Output the (X, Y) coordinate of the center of the cell containing the given text.  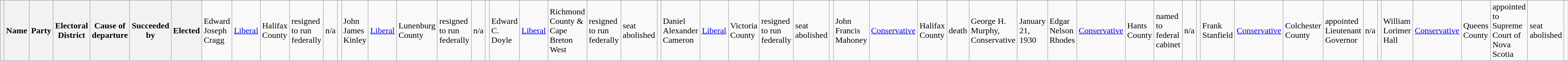
Elected (186, 31)
appointed to Supreme Court of Nova Scotia (1509, 31)
Colchester County (1303, 31)
Electoral District (71, 31)
John James Kinley (355, 31)
death (958, 31)
Party (41, 31)
Lunenburg County (417, 31)
John Francis Mahoney (851, 31)
Edgar Nelson Rhodes (1062, 31)
named to federal cabinet (1168, 31)
Name (17, 31)
appointed Lieutenant Governor (1343, 31)
Cause of departure (110, 31)
Frank Stanfield (1218, 31)
William Lorimer Hall (1397, 31)
Edward Joseph Cragg (217, 31)
Hants County (1140, 31)
Victoria County (744, 31)
January 21, 1930 (1033, 31)
Richmond County & Cape Breton West (567, 31)
Succeeded by (151, 31)
Queens County (1476, 31)
George H. Murphy, Conservative (993, 31)
Edward C. Doyle (504, 31)
Daniel Alexander Cameron (680, 31)
